Return (x, y) of the center of cell containing provided text 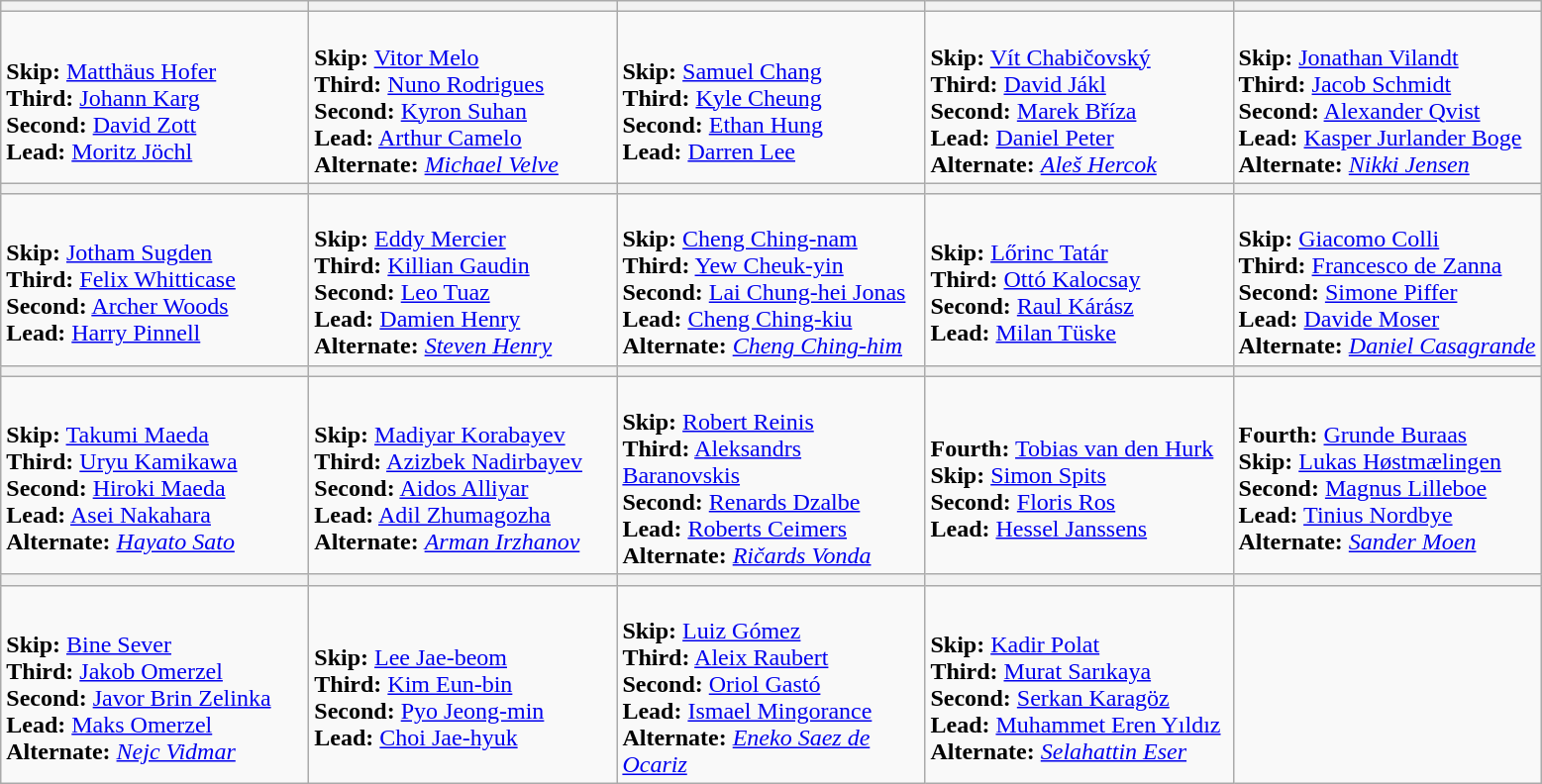
Skip: Takumi Maeda Third: Uryu Kamikawa Second: Hiroki Maeda Lead: Asei Nakahara Alternate: Hayato Sato (154, 475)
Skip: Giacomo Colli Third: Francesco de Zanna Second: Simone Piffer Lead: Davide Moser Alternate: Daniel Casagrande (1387, 279)
Skip: Kadir Polat Third: Murat Sarıkaya Second: Serkan Karagöz Lead: Muhammet Eren Yıldız Alternate: Selahattin Eser (1079, 684)
Skip: Eddy Mercier Third: Killian Gaudin Second: Leo Tuaz Lead: Damien Henry Alternate: Steven Henry (463, 279)
Skip: Lee Jae-beom Third: Kim Eun-bin Second: Pyo Jeong-min Lead: Choi Jae-hyuk (463, 684)
Fourth: Grunde Buraas Skip: Lukas Høstmælingen Second: Magnus Lilleboe Lead: Tinius Nordbye Alternate: Sander Moen (1387, 475)
Skip: Matthäus Hofer Third: Johann Karg Second: David Zott Lead: Moritz Jöchl (154, 97)
Skip: Jonathan Vilandt Third: Jacob Schmidt Second: Alexander Qvist Lead: Kasper Jurlander Boge Alternate: Nikki Jensen (1387, 97)
Skip: Madiyar Korabayev Third: Azizbek Nadirbayev Second: Aidos Alliyar Lead: Adil Zhumagozha Alternate: Arman Irzhanov (463, 475)
Skip: Bine Sever Third: Jakob Omerzel Second: Javor Brin Zelinka Lead: Maks Omerzel Alternate: Nejc Vidmar (154, 684)
Skip: Robert Reinis Third: Aleksandrs Baranovskis Second: Renards Dzalbe Lead: Roberts Ceimers Alternate: Ričards Vonda (771, 475)
Skip: Lőrinc Tatár Third: Ottó Kalocsay Second: Raul Kárász Lead: Milan Tüske (1079, 279)
Skip: Jotham Sugden Third: Felix Whitticase Second: Archer Woods Lead: Harry Pinnell (154, 279)
Skip: Cheng Ching-nam Third: Yew Cheuk-yin Second: Lai Chung-hei Jonas Lead: Cheng Ching-kiu Alternate: Cheng Ching-him (771, 279)
Skip: Vitor Melo Third: Nuno Rodrigues Second: Kyron Suhan Lead: Arthur Camelo Alternate: Michael Velve (463, 97)
Skip: Samuel Chang Third: Kyle Cheung Second: Ethan Hung Lead: Darren Lee (771, 97)
Fourth: Tobias van den Hurk Skip: Simon Spits Second: Floris Ros Lead: Hessel Janssens (1079, 475)
Skip: Vít Chabičovský Third: David Jákl Second: Marek Bříza Lead: Daniel Peter Alternate: Aleš Hercok (1079, 97)
Skip: Luiz Gómez Third: Aleix Raubert Second: Oriol Gastó Lead: Ismael Mingorance Alternate: Eneko Saez de Ocariz (771, 684)
